Scan for the cell matching the given text and deliver its [X, Y] coordinate at center. 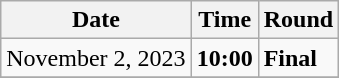
10:00 [224, 58]
Round [298, 20]
Time [224, 20]
Final [298, 58]
Date [96, 20]
November 2, 2023 [96, 58]
